Extract the (x, y) coordinate from the center of the cell holding the provided text.  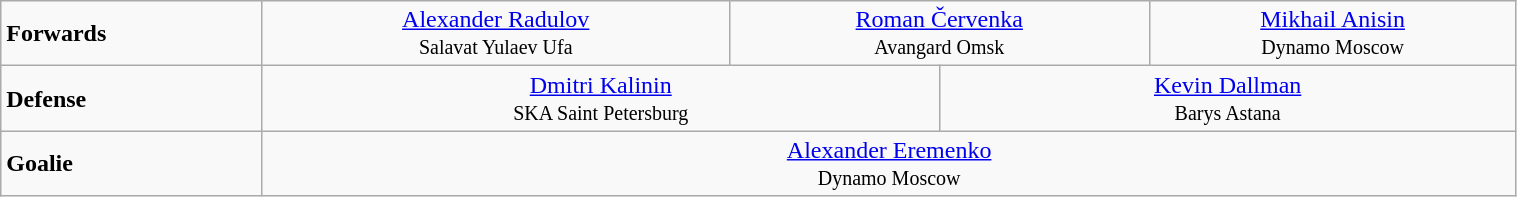
Goalie (132, 164)
Alexander EremenkoDynamo Moscow (889, 164)
Roman ČervenkaAvangard Omsk (939, 34)
Alexander RadulovSalavat Yulaev Ufa (496, 34)
Dmitri KalininSKA Saint Petersburg (600, 98)
Defense (132, 98)
Kevin DallmanBarys Astana (1228, 98)
Mikhail AnisinDynamo Moscow (1332, 34)
Forwards (132, 34)
